Capture the cell that displays the provided text and extract its (X, Y) central coordinate. 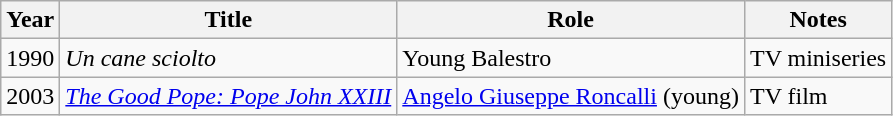
2003 (30, 96)
Title (228, 20)
Angelo Giuseppe Roncalli (young) (571, 96)
TV film (818, 96)
TV miniseries (818, 58)
Un cane sciolto (228, 58)
1990 (30, 58)
Notes (818, 20)
The Good Pope: Pope John XXIII (228, 96)
Year (30, 20)
Role (571, 20)
Young Balestro (571, 58)
